Pinpoint the cell where the given text exists, returning its [x, y] midpoint coordinate. 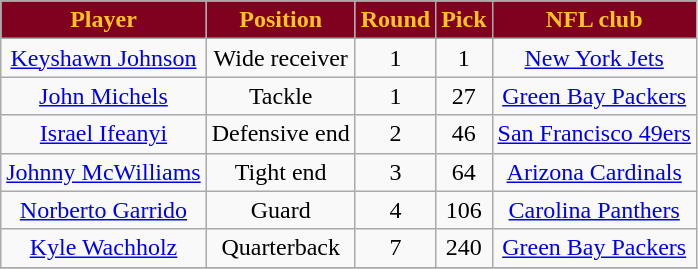
4 [395, 210]
2 [395, 134]
NFL club [594, 20]
San Francisco 49ers [594, 134]
27 [464, 96]
240 [464, 248]
46 [464, 134]
Quarterback [280, 248]
106 [464, 210]
Position [280, 20]
Arizona Cardinals [594, 172]
64 [464, 172]
Kyle Wachholz [104, 248]
Round [395, 20]
Keyshawn Johnson [104, 58]
3 [395, 172]
Johnny McWilliams [104, 172]
Tight end [280, 172]
Player [104, 20]
Israel Ifeanyi [104, 134]
Norberto Garrido [104, 210]
Tackle [280, 96]
Wide receiver [280, 58]
Defensive end [280, 134]
New York Jets [594, 58]
7 [395, 248]
Guard [280, 210]
Carolina Panthers [594, 210]
Pick [464, 20]
John Michels [104, 96]
